Output the (X, Y) coordinate of the center of the cell containing the given text.  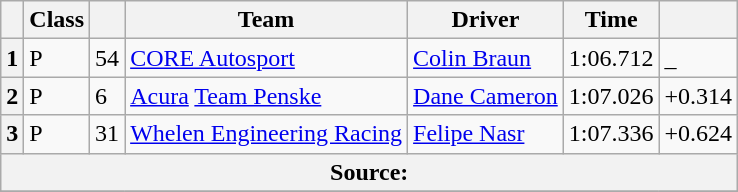
31 (108, 134)
Driver (486, 20)
54 (108, 58)
Whelen Engineering Racing (266, 134)
CORE Autosport (266, 58)
Felipe Nasr (486, 134)
1 (12, 58)
Dane Cameron (486, 96)
Colin Braun (486, 58)
6 (108, 96)
1:07.336 (611, 134)
Class (57, 20)
1:07.026 (611, 96)
Source: (370, 172)
+0.314 (698, 96)
3 (12, 134)
1:06.712 (611, 58)
2 (12, 96)
Time (611, 20)
+0.624 (698, 134)
Team (266, 20)
_ (698, 58)
Acura Team Penske (266, 96)
